Detect which cell encompasses the target text, then output its [x, y] center coordinate. 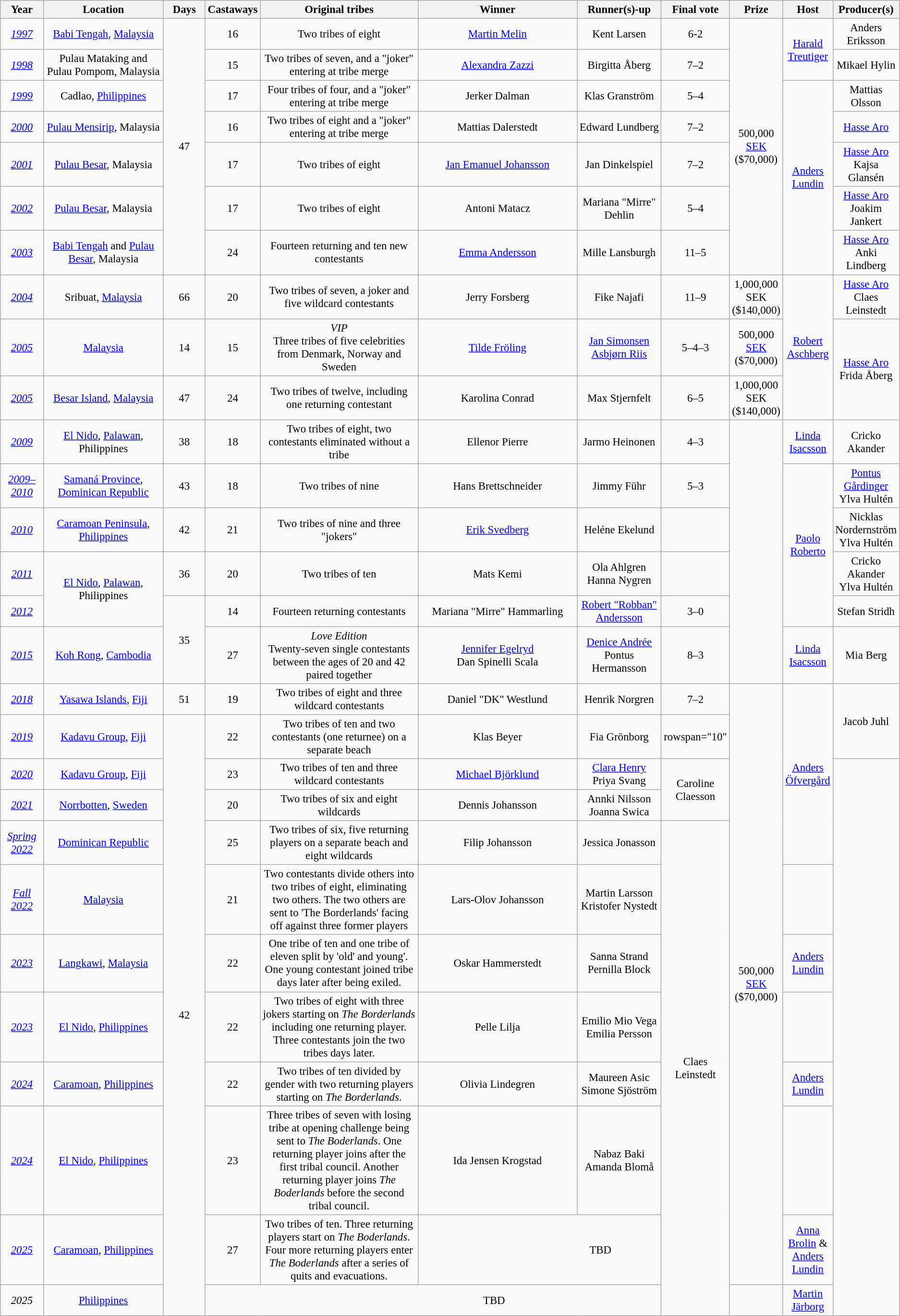
Ellenor Pierre [498, 442]
Cricko Akander [866, 442]
Denice AndréePontus Hermansson [620, 655]
VIPThree tribes of five celebrities from Denmark, Norway and Sweden [339, 347]
Filip Johansson [498, 843]
Yasawa Islands, Fiji [103, 700]
Jacob Juhl [866, 721]
2000 [22, 127]
Hasse AroClaes Leinstedt [866, 297]
Jimmy Führ [620, 486]
Fourteen returning contestants [339, 611]
19 [232, 700]
One tribe of ten and one tribe of eleven split by 'old' and young'. One young contestant joined tribe days later after being exiled. [339, 964]
Caramoan Peninsula, Philippines [103, 530]
Maureen AsicSimone Sjöström [620, 1084]
Klas Beyer [498, 737]
Emma Andersson [498, 253]
Final vote [695, 10]
2011 [22, 574]
Henrik Norgren [620, 700]
Ida Jensen Krogstad [498, 1160]
Erik Svedberg [498, 530]
51 [184, 700]
Anders Öfvergård [808, 775]
Spring 2022 [22, 843]
2001 [22, 165]
Paolo Roberto [808, 545]
Prize [756, 10]
Philippines [103, 1300]
2015 [22, 655]
1999 [22, 96]
Dominican Republic [103, 843]
Antoni Matacz [498, 209]
Tilde Fröling [498, 347]
Two tribes of nine [339, 486]
Lars-Olov Johansson [498, 900]
Jan Dinkelspiel [620, 165]
Jan Emanuel Johansson [498, 165]
Hans Brettschneider [498, 486]
Four tribes of four, and a "joker" entering at tribe merge [339, 96]
35 [184, 640]
43 [184, 486]
Karolina Conrad [498, 398]
Robert Aschberg [808, 347]
Caroline Claesson [695, 790]
Mia Berg [866, 655]
Nicklas NordernströmYlva Hultén [866, 530]
rowspan="10" [695, 737]
Anders Eriksson [866, 35]
Two tribes of eight and three wildcard contestants [339, 700]
2010 [22, 530]
Kent Larsen [620, 35]
Daniel "DK" Westlund [498, 700]
25 [232, 843]
2018 [22, 700]
Two tribes of seven, a joker and five wildcard contestants [339, 297]
Love EditionTwenty-seven single contestants between the ages of 20 and 42 paired together [339, 655]
Hasse AroKajsa Glansén [866, 165]
Two tribes of six and eight wildcards [339, 805]
Pelle Lilja [498, 1027]
Besar Island, Malaysia [103, 398]
Original tribes [339, 10]
Mikael Hylin [866, 65]
Hasse AroAnki Lindberg [866, 253]
Fike Najafi [620, 297]
Location [103, 10]
38 [184, 442]
Two tribes of eight and a "joker" entering at tribe merge [339, 127]
Two tribes of ten and two contestants (one returnee) on a separate beach [339, 737]
Martin Järborg [808, 1300]
Jerker Dalman [498, 96]
Harald Treutiger [808, 50]
Jan SimonsenAsbjørn Riis [620, 347]
Cricko AkanderYlva Hultén [866, 574]
Winner [498, 10]
Emilio Mio VegaEmilia Persson [620, 1027]
Fall 2022 [22, 900]
Pulau Mataking and Pulau Pompom, Malaysia [103, 65]
Mariana "Mirre" Hammarling [498, 611]
Edward Lundberg [620, 127]
4–3 [695, 442]
Mariana "Mirre" Dehlin [620, 209]
Jessica Jonasson [620, 843]
Hasse AroJoakim Jankert [866, 209]
Oskar Hammerstedt [498, 964]
11–9 [695, 297]
Jarmo Heinonen [620, 442]
Heléne Ekelund [620, 530]
Mattias Olsson [866, 96]
Alexandra Zazzi [498, 65]
Mats Kemi [498, 574]
2009–2010 [22, 486]
36 [184, 574]
Two tribes of ten and three wildcard contestants [339, 775]
Mille Lansburgh [620, 253]
Two tribes of seven, and a "joker" entering at tribe merge [339, 65]
Langkawi, Malaysia [103, 964]
Pontus GårdingerYlva Hultén [866, 486]
Babi Tengah, Malaysia [103, 35]
Producer(s) [866, 10]
Koh Rong, Cambodia [103, 655]
Anna Brolin & Anders Lundin [808, 1250]
2004 [22, 297]
Robert "Robban" Andersson [620, 611]
2020 [22, 775]
Sanna StrandPernilla Block [620, 964]
Ola AhlgrenHanna Nygren [620, 574]
Annki NilssonJoanna Swica [620, 805]
Samaná Province, Dominican Republic [103, 486]
Year [22, 10]
Jennifer EgelrydDan Spinelli Scala [498, 655]
Nabaz BakiAmanda Blomå [620, 1160]
5–3 [695, 486]
Michael Björklund [498, 775]
Pulau Mensirip, Malaysia [103, 127]
Jerry Forsberg [498, 297]
Days [184, 10]
Martin LarssonKristofer Nystedt [620, 900]
Dennis Johansson [498, 805]
Birgitta Åberg [620, 65]
8–3 [695, 655]
Two tribes of nine and three "jokers" [339, 530]
Martin Melin [498, 35]
Babi Tengah and Pulau Besar, Malaysia [103, 253]
Sribuat, Malaysia [103, 297]
Two tribes of ten [339, 574]
Stefan Stridh [866, 611]
Hasse AroFrida Åberg [866, 369]
Two tribes of eight, two contestants eliminated without a tribe [339, 442]
Two tribes of eight with three jokers starting on The Borderlands including one returning player. Three contestants join the two tribes days later. [339, 1027]
Hasse Aro [866, 127]
2003 [22, 253]
Two tribes of ten divided by gender with two returning players starting on The Borderlands. [339, 1084]
6–5 [695, 398]
5–4–3 [695, 347]
Max Stjernfelt [620, 398]
1997 [22, 35]
Host [808, 10]
Fia Grönborg [620, 737]
Fourteen returning and ten new contestants [339, 253]
Norrbotten, Sweden [103, 805]
Mattias Dalerstedt [498, 127]
Two tribes of six, five returning players on a separate beach and eight wildcards [339, 843]
Runner(s)-up [620, 10]
11–5 [695, 253]
Clara Henry Priya Svang [620, 775]
1998 [22, 65]
Claes Leinstedt [695, 1068]
Castaways [232, 10]
2012 [22, 611]
2002 [22, 209]
2021 [22, 805]
2019 [22, 737]
66 [184, 297]
2009 [22, 442]
Cadlao, Philippines [103, 96]
3–0 [695, 611]
Klas Granström [620, 96]
6-2 [695, 35]
Olivia Lindegren [498, 1084]
Two tribes of twelve, including one returning contestant [339, 398]
